Identify which cell holds the provided text, then report its [x, y] central coordinate. 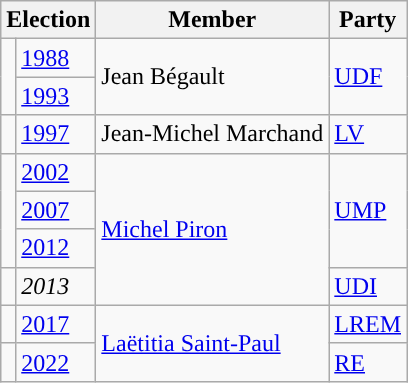
2022 [56, 362]
2017 [56, 324]
1993 [56, 96]
UMP [368, 210]
2012 [56, 248]
2013 [56, 286]
Jean Bégault [212, 77]
Laëtitia Saint-Paul [212, 343]
Election [48, 20]
1988 [56, 58]
Jean-Michel Marchand [212, 134]
2002 [56, 172]
LV [368, 134]
LREM [368, 324]
UDF [368, 77]
1997 [56, 134]
2007 [56, 210]
UDI [368, 286]
Michel Piron [212, 229]
Member [212, 20]
RE [368, 362]
Party [368, 20]
